Output the (x, y) coordinate of the center of the cell containing the given text.  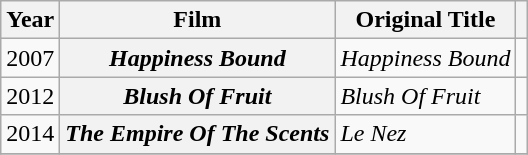
Year (30, 20)
Original Title (426, 20)
The Empire Of The Scents (198, 134)
2012 (30, 96)
Film (198, 20)
2014 (30, 134)
2007 (30, 58)
Le Nez (426, 134)
